Search for the cell housing the specified text and yield its (X, Y) center coordinate. 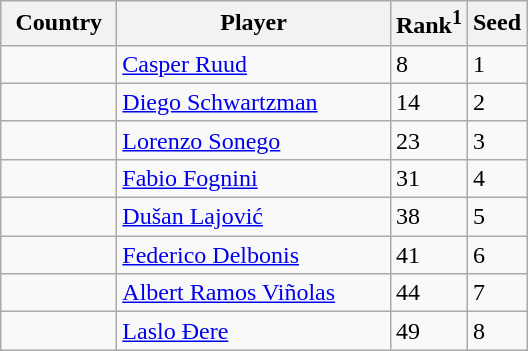
Dušan Lajović (254, 217)
Lorenzo Sonego (254, 140)
5 (496, 217)
Country (59, 24)
41 (428, 255)
23 (428, 140)
Albert Ramos Viñolas (254, 293)
6 (496, 255)
Federico Delbonis (254, 255)
14 (428, 102)
38 (428, 217)
Casper Ruud (254, 64)
3 (496, 140)
7 (496, 293)
31 (428, 178)
Fabio Fognini (254, 178)
Rank1 (428, 24)
1 (496, 64)
Laslo Đere (254, 331)
Player (254, 24)
Diego Schwartzman (254, 102)
2 (496, 102)
4 (496, 178)
49 (428, 331)
Seed (496, 24)
44 (428, 293)
